Locate the cell with the specified text and output its (x, y) center coordinate. 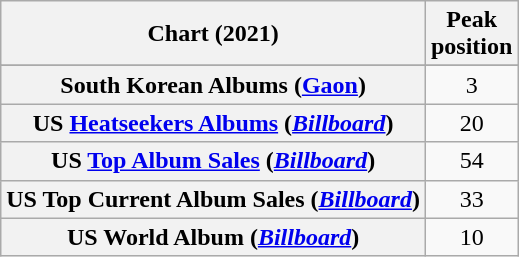
Peakposition (471, 34)
10 (471, 237)
US Top Album Sales (Billboard) (214, 161)
South Korean Albums (Gaon) (214, 85)
3 (471, 85)
Chart (2021) (214, 34)
US Heatseekers Albums (Billboard) (214, 123)
33 (471, 199)
20 (471, 123)
US Top Current Album Sales (Billboard) (214, 199)
US World Album (Billboard) (214, 237)
54 (471, 161)
